Scan for the cell matching the given text and deliver its (x, y) coordinate at center. 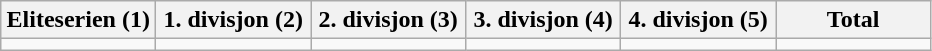
Total (854, 20)
Eliteserien (1) (78, 20)
4. divisjon (5) (698, 20)
3. divisjon (4) (544, 20)
1. divisjon (2) (234, 20)
2. divisjon (3) (388, 20)
